Locate the cell with the specified text and output its (x, y) center coordinate. 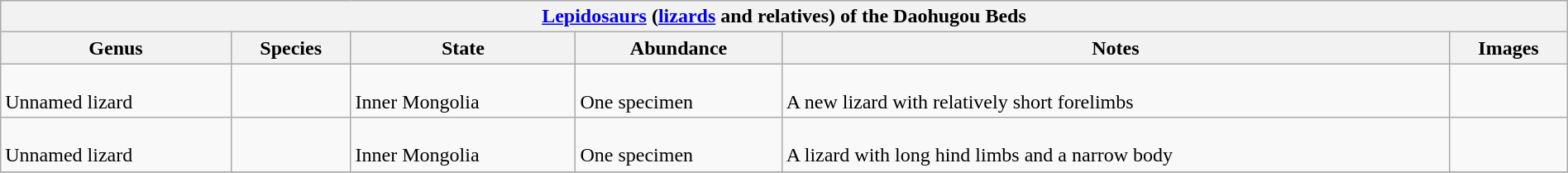
A lizard with long hind limbs and a narrow body (1116, 144)
A new lizard with relatively short forelimbs (1116, 91)
Lepidosaurs (lizards and relatives) of the Daohugou Beds (784, 17)
Genus (116, 48)
State (463, 48)
Abundance (678, 48)
Species (291, 48)
Notes (1116, 48)
Images (1508, 48)
